Scan for the cell matching the given text and deliver its [X, Y] coordinate at center. 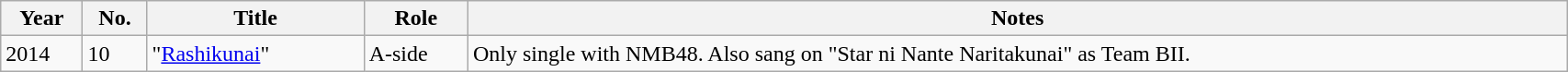
A-side [415, 54]
Notes [1017, 18]
10 [115, 54]
Year [42, 18]
No. [115, 18]
"Rashikunai" [255, 54]
2014 [42, 54]
Title [255, 18]
Only single with NMB48. Also sang on "Star ni Nante Naritakunai" as Team BII. [1017, 54]
Role [415, 18]
